Search for the cell housing the specified text and yield its (x, y) center coordinate. 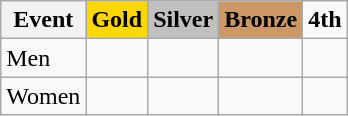
Men (44, 58)
Silver (184, 20)
Event (44, 20)
Women (44, 96)
Gold (117, 20)
4th (325, 20)
Bronze (261, 20)
